Locate the cell with the specified text and output its [X, Y] center coordinate. 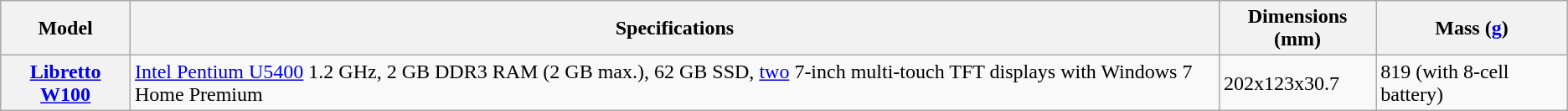
202x123x30.7 [1297, 82]
Intel Pentium U5400 1.2 GHz, 2 GB DDR3 RAM (2 GB max.), 62 GB SSD, two 7-inch multi-touch TFT displays with Windows 7 Home Premium [674, 82]
Mass (g) [1473, 29]
819 (with 8-cell battery) [1473, 82]
Model [65, 29]
Dimensions (mm) [1297, 29]
Libretto W100 [65, 82]
Specifications [674, 29]
